Locate the cell with the specified text and output its [x, y] center coordinate. 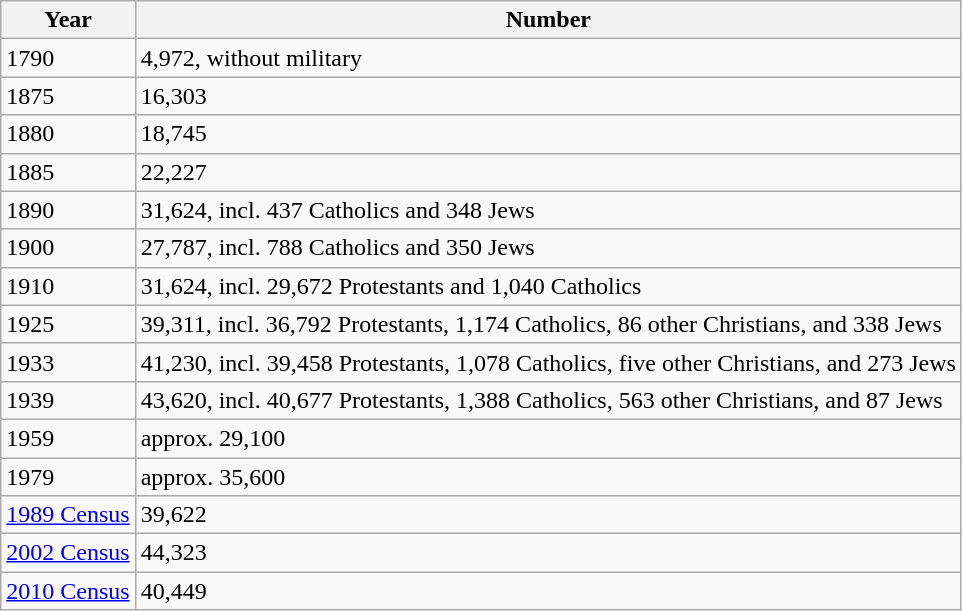
1959 [68, 438]
43,620, incl. 40,677 Protestants, 1,388 Catholics, 563 other Christians, and 87 Jews [548, 400]
Number [548, 20]
1790 [68, 58]
2010 Census [68, 591]
1933 [68, 362]
31,624, incl. 29,672 Protestants and 1,040 Catholics [548, 286]
Year [68, 20]
2002 Census [68, 553]
39,311, incl. 36,792 Protestants, 1,174 Catholics, 86 other Christians, and 338 Jews [548, 324]
1910 [68, 286]
39,622 [548, 515]
1925 [68, 324]
16,303 [548, 96]
22,227 [548, 172]
18,745 [548, 134]
approx. 35,600 [548, 477]
27,787, incl. 788 Catholics and 350 Jews [548, 248]
approx. 29,100 [548, 438]
41,230, incl. 39,458 Protestants, 1,078 Catholics, five other Christians, and 273 Jews [548, 362]
1880 [68, 134]
40,449 [548, 591]
1989 Census [68, 515]
1885 [68, 172]
1900 [68, 248]
1939 [68, 400]
1890 [68, 210]
4,972, without military [548, 58]
44,323 [548, 553]
1875 [68, 96]
1979 [68, 477]
31,624, incl. 437 Catholics and 348 Jews [548, 210]
